Pinpoint the cell where the given text exists, returning its [X, Y] midpoint coordinate. 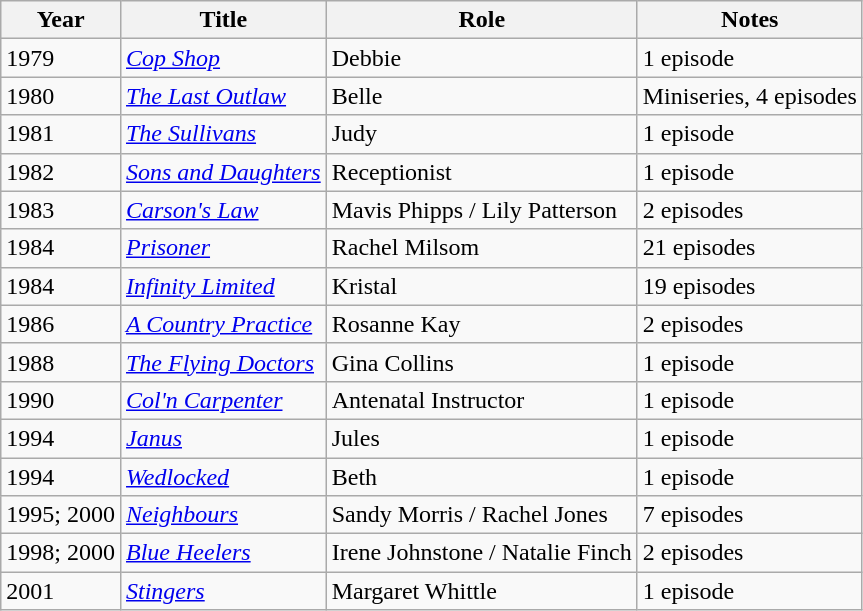
7 episodes [750, 515]
Notes [750, 20]
Miniseries, 4 episodes [750, 96]
Receptionist [482, 172]
Gina Collins [482, 362]
The Last Outlaw [223, 96]
Debbie [482, 58]
Irene Johnstone / Natalie Finch [482, 553]
1980 [61, 96]
Sandy Morris / Rachel Jones [482, 515]
Beth [482, 477]
Belle [482, 96]
Stingers [223, 591]
Role [482, 20]
Sons and Daughters [223, 172]
Wedlocked [223, 477]
1988 [61, 362]
Margaret Whittle [482, 591]
1981 [61, 134]
Cop Shop [223, 58]
Infinity Limited [223, 286]
21 episodes [750, 248]
2001 [61, 591]
1986 [61, 324]
Neighbours [223, 515]
Blue Heelers [223, 553]
The Flying Doctors [223, 362]
Jules [482, 438]
Col'n Carpenter [223, 400]
The Sullivans [223, 134]
Rosanne Kay [482, 324]
1979 [61, 58]
1990 [61, 400]
Title [223, 20]
Antenatal Instructor [482, 400]
A Country Practice [223, 324]
Carson's Law [223, 210]
Janus [223, 438]
Judy [482, 134]
1983 [61, 210]
Prisoner [223, 248]
Kristal [482, 286]
Mavis Phipps / Lily Patterson [482, 210]
19 episodes [750, 286]
1995; 2000 [61, 515]
Year [61, 20]
1998; 2000 [61, 553]
1982 [61, 172]
Rachel Milsom [482, 248]
